Scan for the cell matching the given text and deliver its (X, Y) coordinate at center. 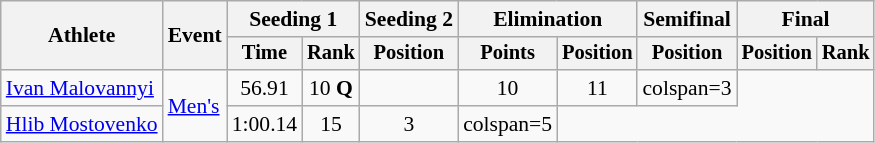
Points (508, 54)
10 (508, 88)
colspan=5 (508, 124)
Hlib Mostovenko (82, 124)
Event (195, 36)
Elimination (548, 19)
Athlete (82, 36)
colspan=3 (686, 88)
Seeding 1 (294, 19)
Semifinal (686, 19)
Ivan Malovannyi (82, 88)
Final (806, 19)
10 Q (331, 88)
15 (331, 124)
Time (264, 54)
56.91 (264, 88)
3 (409, 124)
11 (597, 88)
1:00.14 (264, 124)
Men's (195, 106)
Seeding 2 (409, 19)
